Find where the given text appears and provide that cell's center as (x, y) coordinate. 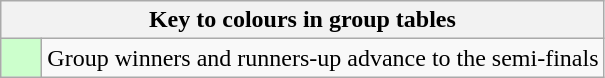
Group winners and runners-up advance to the semi-finals (323, 58)
Key to colours in group tables (302, 20)
